Pinpoint the cell where the given text exists, returning its [X, Y] midpoint coordinate. 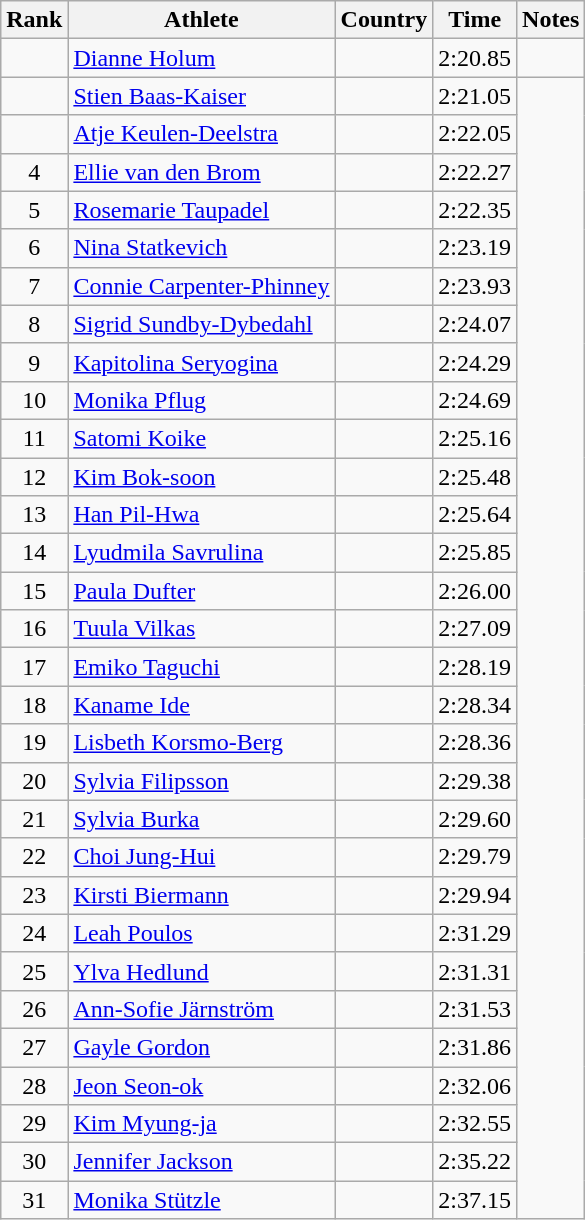
23 [34, 895]
27 [34, 1047]
25 [34, 971]
2:29.79 [475, 857]
12 [34, 477]
2:37.15 [475, 1200]
Lyudmila Savrulina [202, 553]
9 [34, 362]
21 [34, 819]
Jennifer Jackson [202, 1162]
Choi Jung-Hui [202, 857]
2:23.93 [475, 286]
8 [34, 324]
Rosemarie Taupadel [202, 210]
Monika Pflug [202, 400]
Ylva Hedlund [202, 971]
24 [34, 933]
28 [34, 1085]
2:25.48 [475, 477]
2:24.29 [475, 362]
Atje Keulen-Deelstra [202, 134]
15 [34, 591]
22 [34, 857]
Han Pil-Hwa [202, 515]
Dianne Holum [202, 58]
14 [34, 553]
Kim Myung-ja [202, 1124]
Rank [34, 20]
Kaname Ide [202, 705]
2:25.16 [475, 438]
Nina Statkevich [202, 248]
2:26.00 [475, 591]
2:22.35 [475, 210]
17 [34, 667]
2:29.60 [475, 819]
Emiko Taguchi [202, 667]
4 [34, 172]
30 [34, 1162]
2:27.09 [475, 629]
Sylvia Burka [202, 819]
5 [34, 210]
2:22.05 [475, 134]
2:28.19 [475, 667]
2:35.22 [475, 1162]
2:20.85 [475, 58]
Athlete [202, 20]
31 [34, 1200]
2:24.07 [475, 324]
Ann-Sofie Järnström [202, 1009]
2:28.36 [475, 743]
20 [34, 781]
2:31.31 [475, 971]
Jeon Seon-ok [202, 1085]
10 [34, 400]
Ellie van den Brom [202, 172]
2:31.53 [475, 1009]
Country [384, 20]
Sigrid Sundby-Dybedahl [202, 324]
Connie Carpenter-Phinney [202, 286]
26 [34, 1009]
2:32.55 [475, 1124]
2:29.38 [475, 781]
Stien Baas-Kaiser [202, 96]
Notes [551, 20]
2:21.05 [475, 96]
Gayle Gordon [202, 1047]
2:29.94 [475, 895]
Kim Bok-soon [202, 477]
19 [34, 743]
6 [34, 248]
Monika Stützle [202, 1200]
2:22.27 [475, 172]
2:28.34 [475, 705]
Kapitolina Seryogina [202, 362]
11 [34, 438]
Paula Dufter [202, 591]
Time [475, 20]
2:25.64 [475, 515]
Sylvia Filipsson [202, 781]
2:31.29 [475, 933]
13 [34, 515]
7 [34, 286]
Satomi Koike [202, 438]
2:24.69 [475, 400]
2:31.86 [475, 1047]
18 [34, 705]
Tuula Vilkas [202, 629]
Kirsti Biermann [202, 895]
29 [34, 1124]
Leah Poulos [202, 933]
Lisbeth Korsmo-Berg [202, 743]
2:32.06 [475, 1085]
16 [34, 629]
2:23.19 [475, 248]
2:25.85 [475, 553]
